Detect which cell encompasses the target text, then output its (x, y) center coordinate. 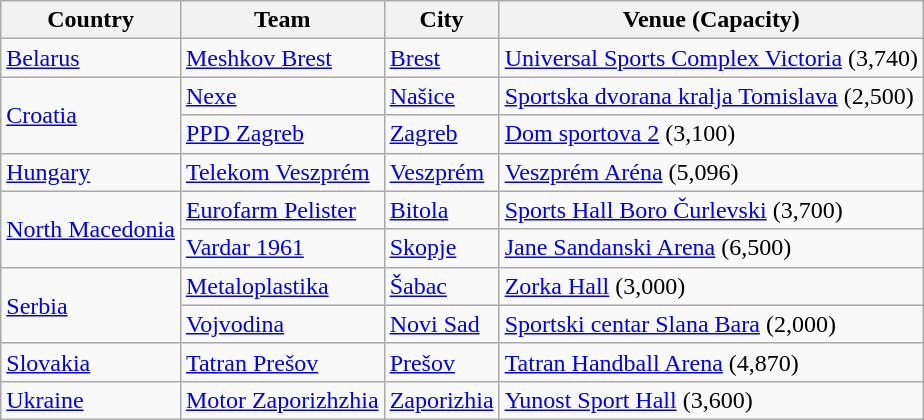
Eurofarm Pelister (282, 210)
Skopje (442, 248)
Zorka Hall (3,000) (711, 286)
Sportska dvorana kralja Tomislava (2,500) (711, 96)
Nexe (282, 96)
Telekom Veszprém (282, 172)
Zagreb (442, 134)
Venue (Capacity) (711, 20)
Team (282, 20)
Novi Sad (442, 324)
PPD Zagreb (282, 134)
Croatia (91, 115)
Belarus (91, 58)
Našice (442, 96)
Ukraine (91, 400)
Meshkov Brest (282, 58)
Vardar 1961 (282, 248)
Metaloplastika (282, 286)
City (442, 20)
Yunost Sport Hall (3,600) (711, 400)
Dom sportova 2 (3,100) (711, 134)
Veszprém Aréna (5,096) (711, 172)
Prešov (442, 362)
Brest (442, 58)
Tatran Prešov (282, 362)
Sportski centar Slana Bara (2,000) (711, 324)
Bitola (442, 210)
Motor Zaporizhzhia (282, 400)
Veszprém (442, 172)
Serbia (91, 305)
Sports Hall Boro Čurlevski (3,700) (711, 210)
Slovakia (91, 362)
North Macedonia (91, 229)
Tatran Handball Arena (4,870) (711, 362)
Šabac (442, 286)
Zaporizhia (442, 400)
Hungary (91, 172)
Country (91, 20)
Vojvodina (282, 324)
Universal Sports Complex Victoria (3,740) (711, 58)
Jane Sandanski Arena (6,500) (711, 248)
